Return [x, y] of the center of cell containing provided text 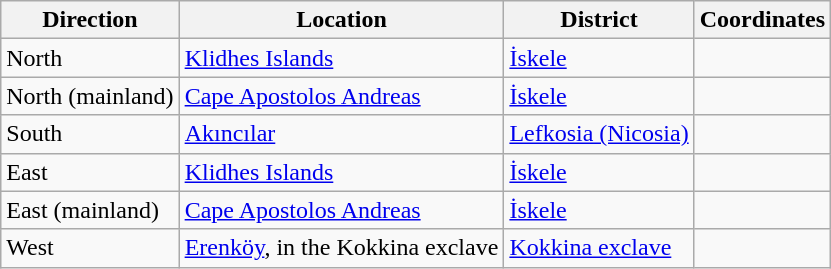
East (mainland) [90, 210]
South [90, 134]
North [90, 58]
Lefkosia (Nicosia) [599, 134]
Kokkina exclave [599, 248]
North (mainland) [90, 96]
Location [342, 20]
Akıncılar [342, 134]
Direction [90, 20]
East [90, 172]
District [599, 20]
Coordinates [762, 20]
Erenköy, in the Kokkina exclave [342, 248]
West [90, 248]
